Detect which cell encompasses the target text, then output its (X, Y) center coordinate. 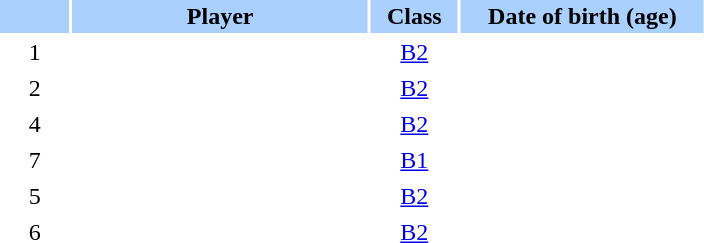
Class (414, 16)
1 (34, 52)
7 (34, 160)
4 (34, 124)
Date of birth (age) (582, 16)
B1 (414, 160)
2 (34, 88)
Player (220, 16)
5 (34, 196)
